Return (x, y) of the center of cell containing provided text 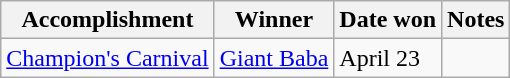
Notes (476, 20)
Winner (274, 20)
Giant Baba (274, 58)
Accomplishment (108, 20)
Champion's Carnival (108, 58)
Date won (388, 20)
April 23 (388, 58)
